Extract the (X, Y) coordinate from the center of the cell holding the provided text.  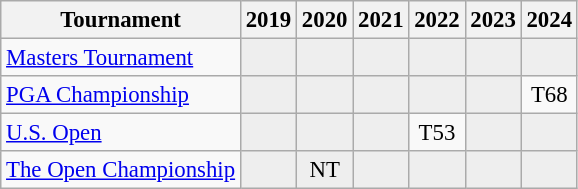
T68 (549, 95)
U.S. Open (121, 133)
PGA Championship (121, 95)
2024 (549, 20)
The Open Championship (121, 170)
NT (325, 170)
Tournament (121, 20)
2021 (381, 20)
2023 (493, 20)
2022 (437, 20)
2020 (325, 20)
T53 (437, 133)
Masters Tournament (121, 58)
2019 (268, 20)
